Extract the [x, y] coordinate from the center of the cell holding the provided text.  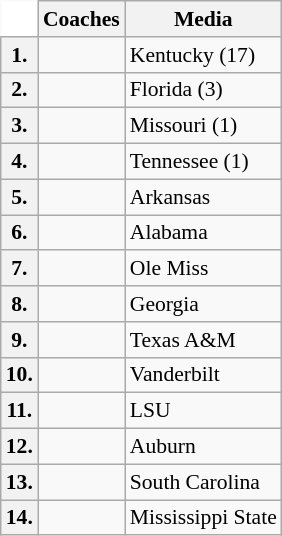
9. [20, 340]
Auburn [204, 447]
Coaches [82, 19]
Kentucky (17) [204, 55]
Mississippi State [204, 518]
6. [20, 233]
2. [20, 90]
Florida (3) [204, 90]
13. [20, 482]
Missouri (1) [204, 126]
8. [20, 304]
1. [20, 55]
Georgia [204, 304]
Ole Miss [204, 269]
14. [20, 518]
LSU [204, 411]
Vanderbilt [204, 375]
Alabama [204, 233]
4. [20, 162]
Arkansas [204, 197]
5. [20, 197]
Tennessee (1) [204, 162]
South Carolina [204, 482]
Texas A&M [204, 340]
7. [20, 269]
10. [20, 375]
3. [20, 126]
12. [20, 447]
11. [20, 411]
Media [204, 19]
